Scan for the cell matching the given text and deliver its [X, Y] coordinate at center. 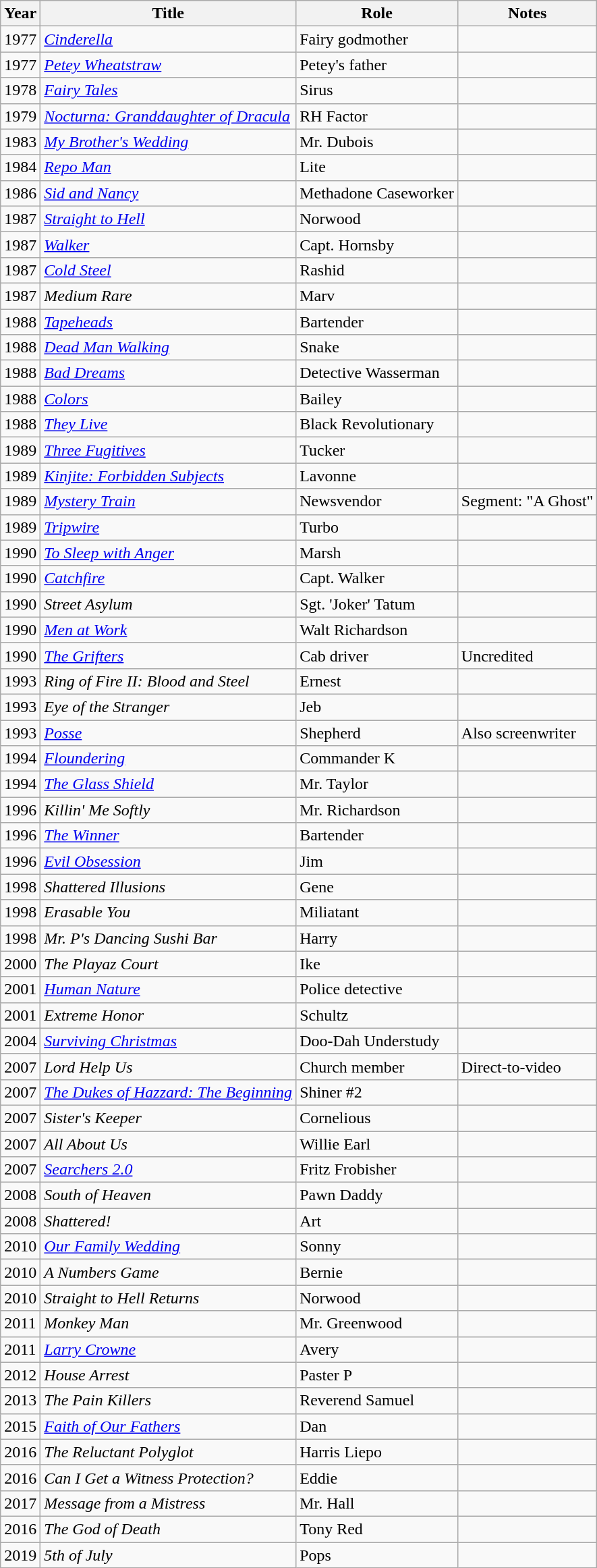
Monkey Man [169, 1324]
1978 [20, 90]
Capt. Walker [377, 578]
Harris Liepo [377, 1452]
Shepherd [377, 732]
Tapeheads [169, 322]
Schultz [377, 1015]
Methadone Caseworker [377, 193]
Role [377, 13]
Mr. P's Dancing Sushi Bar [169, 938]
Mr. Taylor [377, 784]
Newsvendor [377, 502]
A Numbers Game [169, 1272]
Segment: "A Ghost" [528, 502]
Straight to Hell Returns [169, 1298]
Mr. Richardson [377, 810]
Three Fugitives [169, 450]
Catchfire [169, 578]
Avery [377, 1349]
House Arrest [169, 1375]
Snake [377, 348]
2017 [20, 1503]
Reverend Samuel [377, 1401]
Extreme Honor [169, 1015]
The Reluctant Polyglot [169, 1452]
South of Heaven [169, 1195]
The Dukes of Hazzard: The Beginning [169, 1092]
Sister's Keeper [169, 1118]
Mystery Train [169, 502]
Marsh [377, 553]
Repo Man [169, 167]
Sonny [377, 1247]
Willie Earl [377, 1144]
Harry [377, 938]
Men at Work [169, 630]
They Live [169, 425]
Straight to Hell [169, 219]
The Winner [169, 836]
Bad Dreams [169, 373]
Mr. Dubois [377, 142]
Floundering [169, 759]
2019 [20, 1555]
Petey Wheatstraw [169, 65]
Paster P [377, 1375]
Faith of Our Fathers [169, 1426]
Medium Rare [169, 296]
Gene [377, 887]
1983 [20, 142]
Shiner #2 [377, 1092]
Surviving Christmas [169, 1041]
Pops [377, 1555]
Sirus [377, 90]
Black Revolutionary [377, 425]
Sid and Nancy [169, 193]
The Grifters [169, 655]
Art [377, 1221]
Eddie [377, 1478]
Title [169, 13]
Cornelious [377, 1118]
Ernest [377, 681]
Human Nature [169, 990]
The Pain Killers [169, 1401]
Bailey [377, 399]
Our Family Wedding [169, 1247]
Turbo [377, 527]
The God of Death [169, 1529]
Lord Help Us [169, 1066]
Can I Get a Witness Protection? [169, 1478]
Shattered! [169, 1221]
My Brother's Wedding [169, 142]
Evil Obsession [169, 861]
Fairy Tales [169, 90]
1979 [20, 116]
Church member [377, 1066]
Lavonne [377, 476]
2015 [20, 1426]
RH Factor [377, 116]
Petey's father [377, 65]
5th of July [169, 1555]
Cinderella [169, 39]
Direct-to-video [528, 1066]
Fairy godmother [377, 39]
Kinjite: Forbidden Subjects [169, 476]
Pawn Daddy [377, 1195]
Cold Steel [169, 270]
Street Asylum [169, 604]
All About Us [169, 1144]
Uncredited [528, 655]
Commander K [377, 759]
Tony Red [377, 1529]
Dead Man Walking [169, 348]
Lite [377, 167]
Fritz Frobisher [377, 1170]
Posse [169, 732]
Nocturna: Granddaughter of Dracula [169, 116]
Tucker [377, 450]
1986 [20, 193]
Walt Richardson [377, 630]
Capt. Hornsby [377, 244]
Rashid [377, 270]
Police detective [377, 990]
Shattered Illusions [169, 887]
Also screenwriter [528, 732]
2013 [20, 1401]
Mr. Hall [377, 1503]
1984 [20, 167]
Colors [169, 399]
Ring of Fire II: Blood and Steel [169, 681]
Mr. Greenwood [377, 1324]
Searchers 2.0 [169, 1170]
Message from a Mistress [169, 1503]
Jim [377, 861]
The Glass Shield [169, 784]
Bernie [377, 1272]
2000 [20, 964]
Tripwire [169, 527]
Marv [377, 296]
Dan [377, 1426]
Erasable You [169, 913]
Year [20, 13]
Ike [377, 964]
Larry Crowne [169, 1349]
Eye of the Stranger [169, 707]
To Sleep with Anger [169, 553]
Killin' Me Softly [169, 810]
Miliatant [377, 913]
Doo-Dah Understudy [377, 1041]
Cab driver [377, 655]
The Playaz Court [169, 964]
Detective Wasserman [377, 373]
Sgt. 'Joker' Tatum [377, 604]
Notes [528, 13]
2012 [20, 1375]
2004 [20, 1041]
Jeb [377, 707]
Walker [169, 244]
